Scan for the cell matching the given text and deliver its (x, y) coordinate at center. 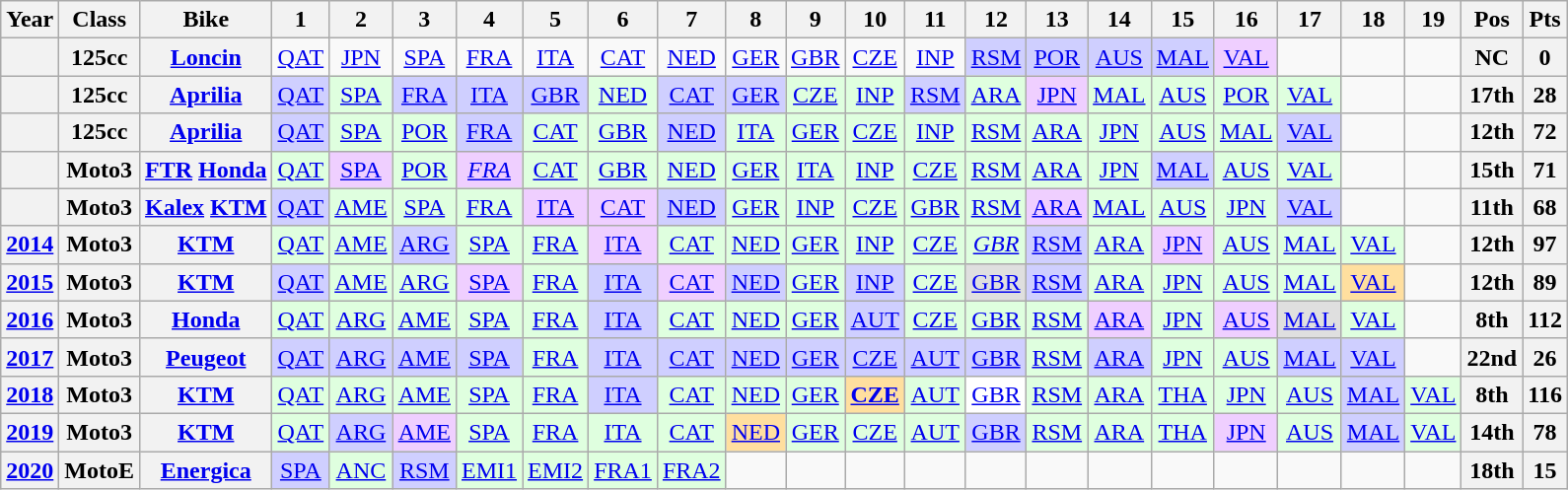
9 (816, 20)
2020 (30, 470)
71 (1545, 170)
Class (100, 20)
19 (1434, 20)
Bike (206, 20)
Pos (1492, 20)
17th (1492, 95)
13 (1057, 20)
116 (1545, 394)
10 (875, 20)
28 (1545, 95)
2017 (30, 357)
68 (1545, 207)
Year (30, 20)
6 (623, 20)
FTR Honda (206, 170)
17 (1310, 20)
15th (1492, 170)
78 (1545, 432)
16 (1246, 20)
0 (1545, 57)
22nd (1492, 357)
72 (1545, 132)
18 (1373, 20)
14th (1492, 432)
26 (1545, 357)
1 (301, 20)
Pts (1545, 20)
8 (755, 20)
14 (1119, 20)
112 (1545, 319)
NC (1492, 57)
11 (935, 20)
MotoE (100, 470)
97 (1545, 245)
12 (996, 20)
FRA2 (691, 470)
Energica (206, 470)
89 (1545, 282)
3 (424, 20)
2019 (30, 432)
FRA1 (623, 470)
2018 (30, 394)
5 (556, 20)
2014 (30, 245)
2 (361, 20)
Kalex KTM (206, 207)
Honda (206, 319)
EMI1 (489, 470)
4 (489, 20)
Peugeot (206, 357)
2016 (30, 319)
Loncin (206, 57)
11th (1492, 207)
2015 (30, 282)
EMI2 (556, 470)
7 (691, 20)
ANC (361, 470)
18th (1492, 470)
